Determine the [X, Y] coordinate at the center of the cell enclosing the given text.  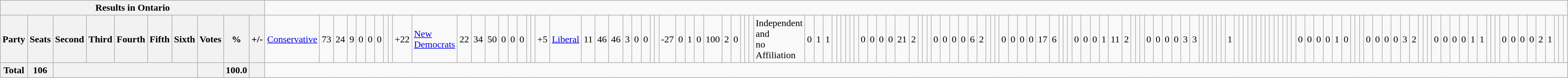
24 [341, 39]
Independent andno Affiliation [779, 39]
106 [40, 70]
22 [464, 39]
Sixth [185, 39]
Liberal [566, 39]
34 [478, 39]
Second [70, 39]
+5 [543, 39]
-27 [668, 39]
Fourth [131, 39]
73 [326, 39]
Seats [40, 39]
+/- [257, 39]
Results in Ontario [133, 8]
Total [14, 70]
Fifth [160, 39]
17 [1042, 39]
+22 [402, 39]
Votes [210, 39]
9 [352, 39]
New Democrats [435, 39]
% [236, 39]
100.0 [236, 70]
Conservative [292, 39]
100 [713, 39]
Third [101, 39]
21 [902, 39]
50 [492, 39]
Party [14, 39]
